Return the (x, y) coordinate for the center point of the cell that contains the specified text.  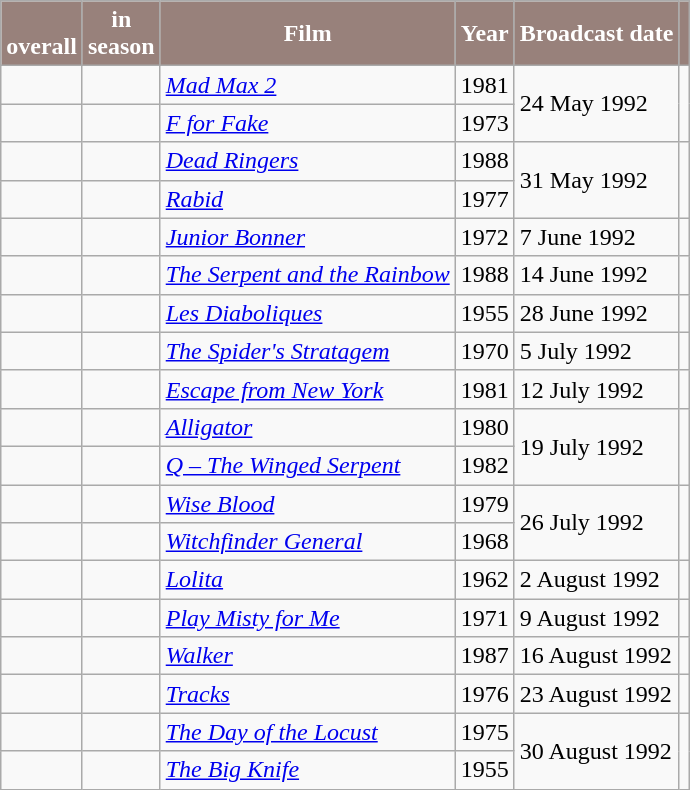
1968 (484, 542)
1980 (484, 427)
The Big Knife (308, 770)
1962 (484, 580)
12 July 1992 (596, 389)
Witchfinder General (308, 542)
Lolita (308, 580)
Mad Max 2 (308, 85)
Alligator (308, 427)
Rabid (308, 199)
9 August 1992 (596, 618)
Year (484, 34)
Film (308, 34)
1972 (484, 237)
F for Fake (308, 123)
7 June 1992 (596, 237)
Play Misty for Me (308, 618)
1979 (484, 503)
1973 (484, 123)
Les Diaboliques (308, 313)
23 August 1992 (596, 694)
The Spider's Stratagem (308, 351)
26 July 1992 (596, 522)
1982 (484, 465)
31 May 1992 (596, 180)
5 July 1992 (596, 351)
Wise Blood (308, 503)
Escape from New York (308, 389)
Dead Ringers (308, 161)
1977 (484, 199)
28 June 1992 (596, 313)
Junior Bonner (308, 237)
Tracks (308, 694)
24 May 1992 (596, 104)
30 August 1992 (596, 751)
1987 (484, 656)
Walker (308, 656)
The Serpent and the Rainbow (308, 275)
inseason (121, 34)
2 August 1992 (596, 580)
1976 (484, 694)
16 August 1992 (596, 656)
1971 (484, 618)
Q – The Winged Serpent (308, 465)
1975 (484, 732)
The Day of the Locust (308, 732)
Broadcast date (596, 34)
14 June 1992 (596, 275)
overall (42, 34)
1970 (484, 351)
19 July 1992 (596, 446)
